Search for the cell housing the specified text and yield its (X, Y) center coordinate. 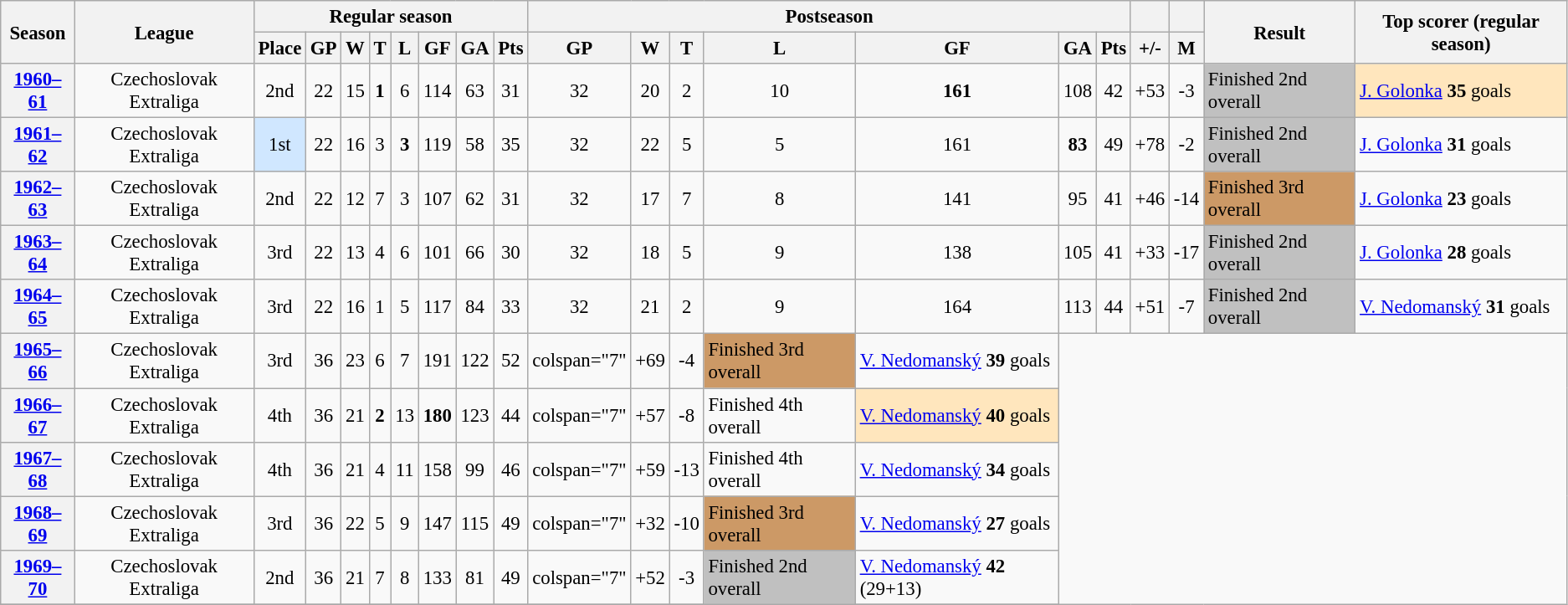
180 (437, 415)
108 (1078, 90)
52 (510, 361)
33 (510, 306)
18 (650, 253)
23 (355, 361)
Postseason (829, 17)
+46 (1150, 199)
141 (957, 199)
V. Nedomanský 40 goals (957, 415)
115 (475, 524)
147 (437, 524)
191 (437, 361)
-8 (686, 415)
-4 (686, 361)
Place (279, 49)
122 (475, 361)
+59 (650, 469)
V. Nedomanský 42 (29+13) (957, 577)
+78 (1150, 146)
V. Nedomanský 39 goals (957, 361)
83 (1078, 146)
+53 (1150, 90)
1964–65 (38, 306)
+52 (650, 577)
1967–68 (38, 469)
114 (437, 90)
J. Golonka 31 goals (1461, 146)
105 (1078, 253)
12 (355, 199)
1961–62 (38, 146)
-7 (1186, 306)
League (164, 32)
30 (510, 253)
99 (475, 469)
123 (475, 415)
158 (437, 469)
58 (475, 146)
1962–63 (38, 199)
1960–61 (38, 90)
1966–67 (38, 415)
-13 (686, 469)
81 (475, 577)
-14 (1186, 199)
133 (437, 577)
J. Golonka 23 goals (1461, 199)
11 (405, 469)
Regular season (391, 17)
-17 (1186, 253)
-10 (686, 524)
1st (279, 146)
42 (1113, 90)
35 (510, 146)
113 (1078, 306)
84 (475, 306)
Season (38, 32)
62 (475, 199)
138 (957, 253)
117 (437, 306)
Result (1280, 32)
119 (437, 146)
1963–64 (38, 253)
+/- (1150, 49)
V. Nedomanský 34 goals (957, 469)
Top scorer (regular season) (1461, 32)
17 (650, 199)
15 (355, 90)
M (1186, 49)
J. Golonka 28 goals (1461, 253)
V. Nedomanský 27 goals (957, 524)
10 (780, 90)
1965–66 (38, 361)
66 (475, 253)
20 (650, 90)
1969–70 (38, 577)
46 (510, 469)
+69 (650, 361)
1968–69 (38, 524)
63 (475, 90)
+57 (650, 415)
+32 (650, 524)
+33 (1150, 253)
V. Nedomanský 31 goals (1461, 306)
95 (1078, 199)
-2 (1186, 146)
101 (437, 253)
+51 (1150, 306)
164 (957, 306)
J. Golonka 35 goals (1461, 90)
107 (437, 199)
